Locate the cell with the specified text and output its (x, y) center coordinate. 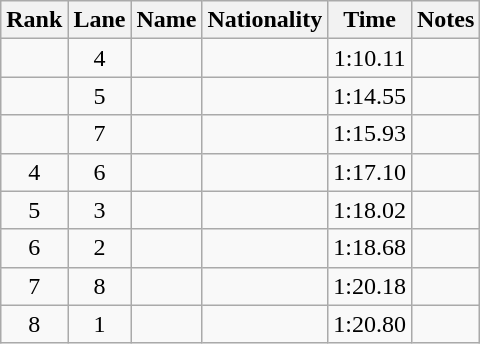
1:20.80 (370, 324)
2 (100, 248)
1:17.10 (370, 172)
1:20.18 (370, 286)
1:14.55 (370, 96)
Name (166, 20)
3 (100, 210)
Rank (34, 20)
Time (370, 20)
1:15.93 (370, 134)
1:10.11 (370, 58)
1:18.68 (370, 248)
Lane (100, 20)
1 (100, 324)
Notes (445, 20)
Nationality (265, 20)
1:18.02 (370, 210)
